Find where the given text appears and provide that cell's center as (x, y) coordinate. 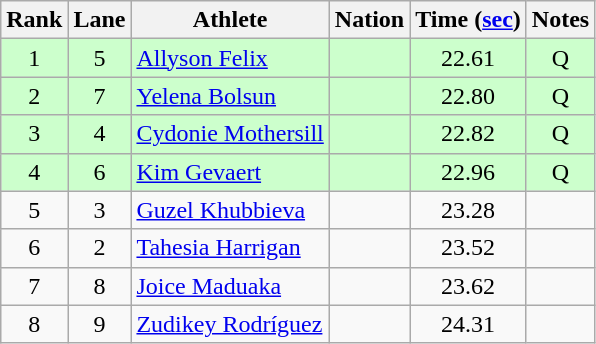
9 (100, 324)
Rank (34, 20)
Zudikey Rodríguez (230, 324)
22.82 (468, 134)
22.96 (468, 172)
Tahesia Harrigan (230, 248)
Cydonie Mothersill (230, 134)
Nation (369, 20)
Joice Maduaka (230, 286)
Athlete (230, 20)
Allyson Felix (230, 58)
22.61 (468, 58)
Yelena Bolsun (230, 96)
Lane (100, 20)
23.28 (468, 210)
22.80 (468, 96)
23.62 (468, 286)
Time (sec) (468, 20)
Notes (560, 20)
24.31 (468, 324)
Guzel Khubbieva (230, 210)
23.52 (468, 248)
Kim Gevaert (230, 172)
1 (34, 58)
